Extract the (x, y) coordinate from the center of the cell holding the provided text.  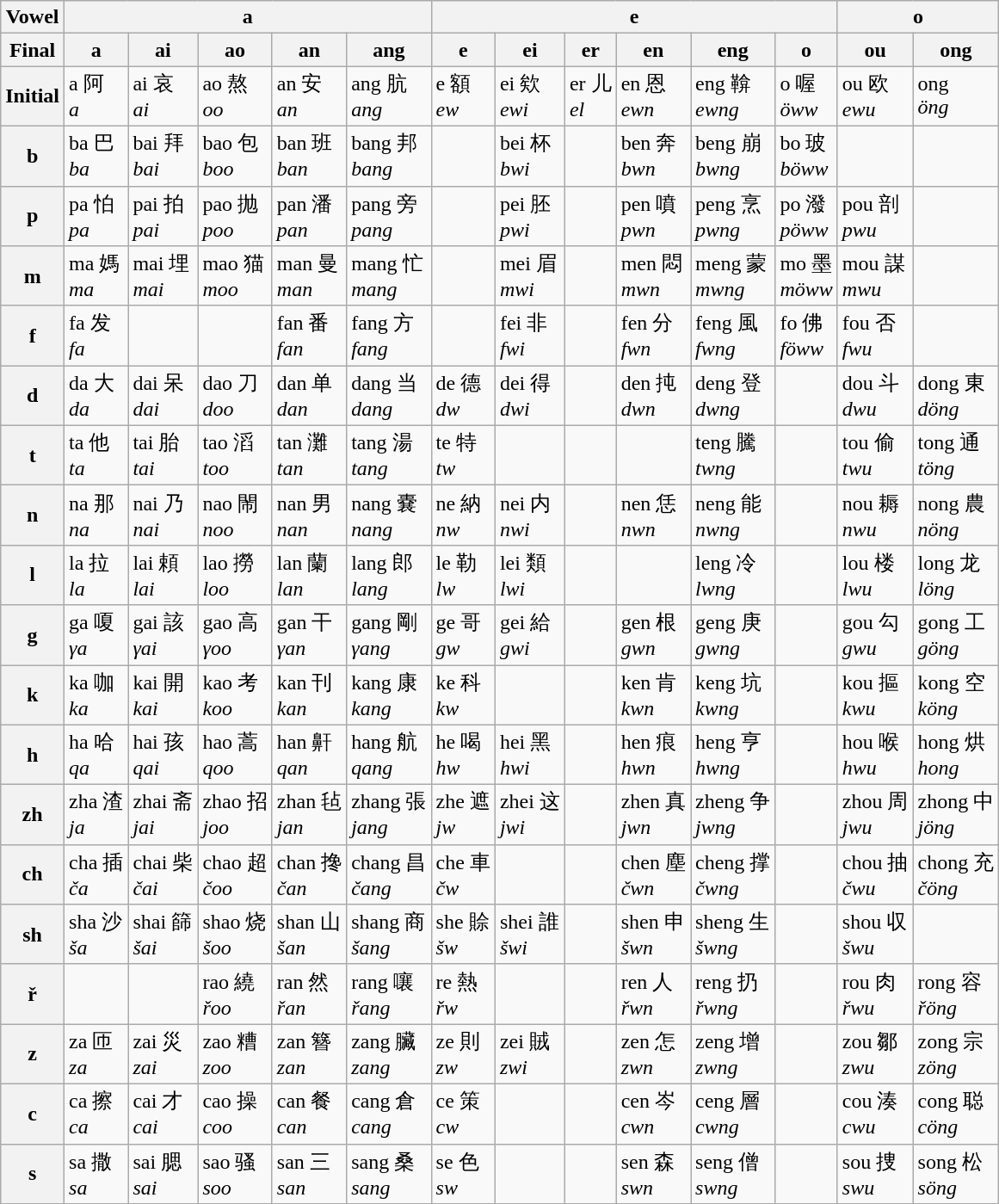
reng 扔řwng (733, 994)
cen 岑cwn (653, 1114)
sha 沙ša (96, 935)
ben 奔bwn (653, 156)
de 德dw (463, 396)
zan 簪zan (309, 1054)
pan 潘pan (309, 216)
fang 方fang (389, 336)
chan 搀čan (309, 874)
hen 痕hwn (653, 755)
kang 康kang (389, 695)
tai 胎tai (163, 455)
shou 収šwu (875, 935)
zh (33, 815)
f (33, 336)
dang 当dang (389, 396)
an 安an (309, 96)
en (653, 50)
sang 桑sang (389, 1174)
e 額ew (463, 96)
za 匝za (96, 1054)
rou 肉řwu (875, 994)
ceng 層cwng (733, 1114)
dan 单dan (309, 396)
zai 災zai (163, 1054)
ch (33, 874)
long 龙löng (956, 575)
pou 剖pwu (875, 216)
mo 墨möww (806, 276)
cou 湊cwu (875, 1114)
seng 僧swng (733, 1174)
hao 蒿qoo (235, 755)
geng 庚gwng (733, 635)
che 車čw (463, 874)
da 大da (96, 396)
zha 渣ja (96, 815)
ei (530, 50)
n (33, 516)
chang 昌čang (389, 874)
leng 冷lwng (733, 575)
kao 考koo (235, 695)
eng (733, 50)
po 潑pöww (806, 216)
fan 番fan (309, 336)
hai 孩qai (163, 755)
ongöng (956, 96)
fou 否fwu (875, 336)
ze 則zw (463, 1054)
m (33, 276)
chao 超čoo (235, 874)
shao 烧šoo (235, 935)
nei 内nwi (530, 516)
mang 忙mang (389, 276)
la 拉la (96, 575)
ai 哀ai (163, 96)
gai 該γai (163, 635)
mei 眉mwi (530, 276)
tan 灘tan (309, 455)
o 喔öww (806, 96)
ran 然řan (309, 994)
nong 農nöng (956, 516)
fen 分fwn (653, 336)
s (33, 1174)
Initial (33, 96)
a 阿a (96, 96)
neng 能nwng (733, 516)
fa 发fa (96, 336)
ou (875, 50)
ong (956, 50)
teng 騰twng (733, 455)
chong 充čöng (956, 874)
bao 包boo (235, 156)
zhao 招joo (235, 815)
nen 恁nwn (653, 516)
sheng 生šwng (733, 935)
le 勒lw (463, 575)
ga 嗄γa (96, 635)
gao 高γoo (235, 635)
ei 欸ewi (530, 96)
er (590, 50)
dong 東döng (956, 396)
bang 邦bang (389, 156)
an (309, 50)
meng 蒙mwng (733, 276)
tou 偷twu (875, 455)
nang 嚢nang (389, 516)
cai 才cai (163, 1114)
bo 玻böww (806, 156)
mou 謀mwu (875, 276)
tong 通töng (956, 455)
chou 抽čwu (875, 874)
sen 森swn (653, 1174)
en 恩ewn (653, 96)
ao (235, 50)
shen 申šwn (653, 935)
zhou 周jwu (875, 815)
eng 鞥ewng (733, 96)
zong 宗zöng (956, 1054)
dei 得dwi (530, 396)
d (33, 396)
zhan 毡jan (309, 815)
zhei 这jwi (530, 815)
shai 篩šai (163, 935)
sa 撒sa (96, 1174)
pa 怕pa (96, 216)
men 悶mwn (653, 276)
zei 賊zwi (530, 1054)
chen 塵čwn (653, 874)
kou 摳kwu (875, 695)
dou 斗dwu (875, 396)
ta 他ta (96, 455)
lou 楼lwu (875, 575)
ka 咖ka (96, 695)
zheng 争jwng (733, 815)
nai 乃nai (163, 516)
rang 嚷řang (389, 994)
t (33, 455)
dai 呆dai (163, 396)
pen 噴pwn (653, 216)
mao 猫moo (235, 276)
p (33, 216)
cang 倉cang (389, 1114)
gei 給gwi (530, 635)
rong 容řöng (956, 994)
ba 巴ba (96, 156)
ma 媽ma (96, 276)
feng 風fwng (733, 336)
bai 拜bai (163, 156)
man 曼man (309, 276)
dao 刀doo (235, 396)
gang 剛γang (389, 635)
ca 擦ca (96, 1114)
cha 插ča (96, 874)
fo 佛föww (806, 336)
rao 繞řoo (235, 994)
gen 根gwn (653, 635)
deng 登dwng (733, 396)
h (33, 755)
fei 非fwi (530, 336)
peng 烹pwng (733, 216)
kan 刊kan (309, 695)
hei 黑hwi (530, 755)
gan 干γan (309, 635)
k (33, 695)
pang 旁pang (389, 216)
pai 拍pai (163, 216)
zao 糟zoo (235, 1054)
lao 撈loo (235, 575)
ha 哈qa (96, 755)
zen 怎zwn (653, 1054)
ne 納nw (463, 516)
zhe 遮jw (463, 815)
ao 熬oo (235, 96)
ban 班ban (309, 156)
ken 肯kwn (653, 695)
den 扽dwn (653, 396)
he 喝hw (463, 755)
na 那na (96, 516)
sou 捜swu (875, 1174)
gong 工göng (956, 635)
cao 操coo (235, 1114)
ce 策cw (463, 1114)
lang 郎lang (389, 575)
Final (33, 50)
zang 臟zang (389, 1054)
Vowel (33, 17)
nao 閙noo (235, 516)
cheng 撑čwng (733, 874)
gou 勾gwu (875, 635)
g (33, 635)
zeng 增zwng (733, 1054)
ang 肮ang (389, 96)
shan 山šan (309, 935)
mai 埋mai (163, 276)
tao 滔too (235, 455)
beng 崩bwng (733, 156)
she 賒šw (463, 935)
er 儿el (590, 96)
ou 欧ewu (875, 96)
ren 人řwn (653, 994)
pei 胚pwi (530, 216)
zhang 張jang (389, 815)
z (33, 1054)
can 餐can (309, 1114)
b (33, 156)
l (33, 575)
zhai 斋jai (163, 815)
shei 誰šwi (530, 935)
tang 湯tang (389, 455)
song 松söng (956, 1174)
hong 烘hong (956, 755)
kong 空köng (956, 695)
sao 骚soo (235, 1174)
san 三san (309, 1174)
ai (163, 50)
han 鼾qan (309, 755)
nan 男nan (309, 516)
se 色sw (463, 1174)
nou 耨nwu (875, 516)
hou 喉hwu (875, 755)
ge 哥gw (463, 635)
ke 科kw (463, 695)
sh (33, 935)
hang 航qang (389, 755)
pao 抛poo (235, 216)
cong 聪cöng (956, 1114)
lei 類lwi (530, 575)
lan 蘭lan (309, 575)
chai 柴čai (163, 874)
kai 開kai (163, 695)
keng 坑kwng (733, 695)
c (33, 1114)
re 熱řw (463, 994)
ř (33, 994)
shang 商šang (389, 935)
heng 亨hwng (733, 755)
zhong 中jöng (956, 815)
te 特tw (463, 455)
zou 鄒zwu (875, 1054)
sai 腮sai (163, 1174)
bei 杯bwi (530, 156)
lai 頼lai (163, 575)
zhen 真jwn (653, 815)
ang (389, 50)
